Return (X, Y) of the center of cell containing provided text 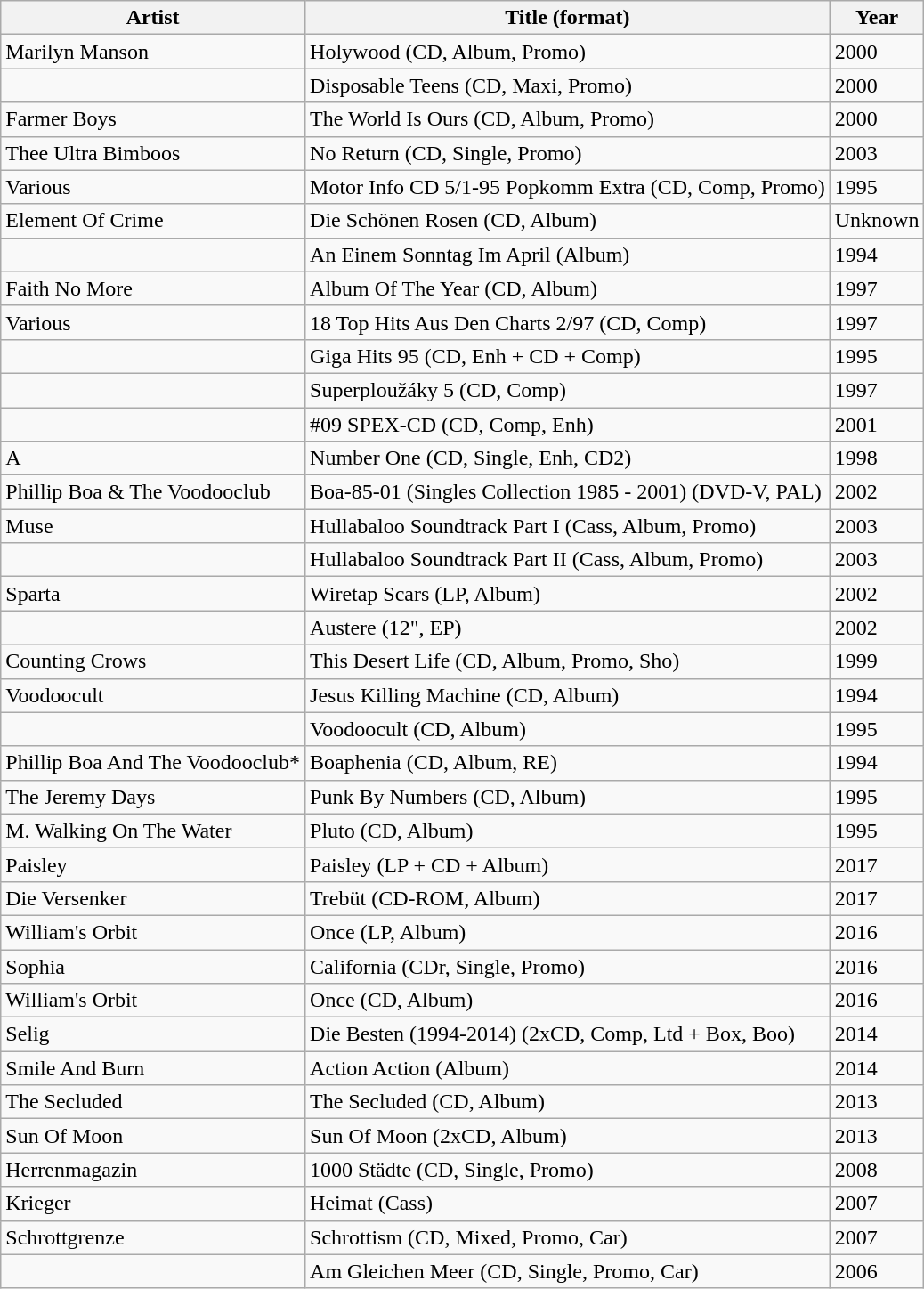
Pluto (CD, Album) (568, 831)
2001 (877, 425)
Artist (153, 18)
1000 Städte (CD, Single, Promo) (568, 1170)
An Einem Sonntag Im April (Album) (568, 255)
Smile And Burn (153, 1068)
Punk By Numbers (CD, Album) (568, 797)
Krieger (153, 1204)
Thee Ultra Bimboos (153, 153)
Boaphenia (CD, Album, RE) (568, 763)
Phillip Boa And The Voodooclub* (153, 763)
Paisley (LP + CD + Album) (568, 864)
2006 (877, 1271)
The Jeremy Days (153, 797)
Hullabaloo Soundtrack Part II (Cass, Album, Promo) (568, 560)
Heimat (Cass) (568, 1204)
Action Action (Album) (568, 1068)
Farmer Boys (153, 119)
Once (CD, Album) (568, 1001)
Hullabaloo Soundtrack Part I (Cass, Album, Promo) (568, 526)
1999 (877, 661)
Marilyn Manson (153, 52)
This Desert Life (CD, Album, Promo, Sho) (568, 661)
Phillip Boa & The Voodooclub (153, 492)
Wiretap Scars (LP, Album) (568, 594)
Sun Of Moon (2xCD, Album) (568, 1136)
Once (LP, Album) (568, 932)
The Secluded (153, 1102)
Holywood (CD, Album, Promo) (568, 52)
Voodoocult (CD, Album) (568, 729)
Number One (CD, Single, Enh, CD2) (568, 458)
Superploužáky 5 (CD, Comp) (568, 390)
Die Schönen Rosen (CD, Album) (568, 221)
Album Of The Year (CD, Album) (568, 288)
Year (877, 18)
Sun Of Moon (153, 1136)
Die Versenker (153, 898)
Austere (12", EP) (568, 628)
Sparta (153, 594)
Voodoocult (153, 695)
The World Is Ours (CD, Album, Promo) (568, 119)
A (153, 458)
Selig (153, 1034)
Sophia (153, 966)
Trebüt (CD-ROM, Album) (568, 898)
18 Top Hits Aus Den Charts 2/97 (CD, Comp) (568, 322)
The Secluded (CD, Album) (568, 1102)
#09 SPEX-CD (CD, Comp, Enh) (568, 425)
Giga Hits 95 (CD, Enh + CD + Comp) (568, 356)
Schrottism (CD, Mixed, Promo, Car) (568, 1237)
1998 (877, 458)
Boa-85-01 (Singles Collection 1985 - 2001) (DVD-V, PAL) (568, 492)
Title (format) (568, 18)
Am Gleichen Meer (CD, Single, Promo, Car) (568, 1271)
M. Walking On The Water (153, 831)
Unknown (877, 221)
Disposable Teens (CD, Maxi, Promo) (568, 85)
Paisley (153, 864)
Motor Info CD 5/1-95 Popkomm Extra (CD, Comp, Promo) (568, 187)
Faith No More (153, 288)
California (CDr, Single, Promo) (568, 966)
Muse (153, 526)
Herrenmagazin (153, 1170)
Schrottgrenze (153, 1237)
Die Besten (1994-2014) (2xCD, Comp, Ltd + Box, Boo) (568, 1034)
Jesus Killing Machine (CD, Album) (568, 695)
Counting Crows (153, 661)
Element Of Crime (153, 221)
No Return (CD, Single, Promo) (568, 153)
2008 (877, 1170)
